Return [x, y] of the center of cell containing provided text 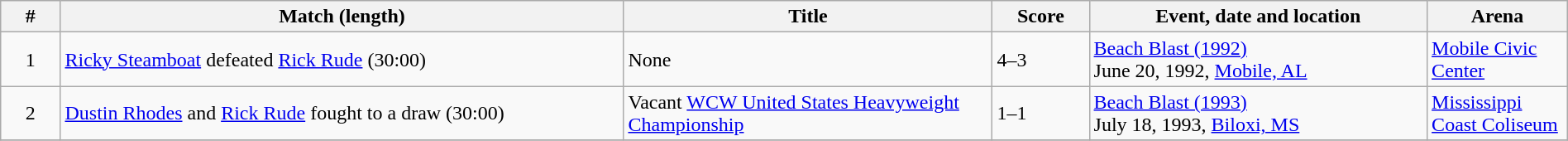
Event, date and location [1259, 17]
4–3 [1040, 60]
Dustin Rhodes and Rick Rude fought to a draw (30:00) [342, 113]
Title [808, 17]
Arena [1498, 17]
# [31, 17]
None [808, 60]
2 [31, 113]
Vacant WCW United States Heavyweight Championship [808, 113]
Score [1040, 17]
Beach Blast (1993)July 18, 1993, Biloxi, MS [1259, 113]
Mississippi Coast Coliseum [1498, 113]
1–1 [1040, 113]
Match (length) [342, 17]
1 [31, 60]
Mobile Civic Center [1498, 60]
Beach Blast (1992)June 20, 1992, Mobile, AL [1259, 60]
Ricky Steamboat defeated Rick Rude (30:00) [342, 60]
